Determine the [x, y] coordinate at the center of the cell enclosing the given text.  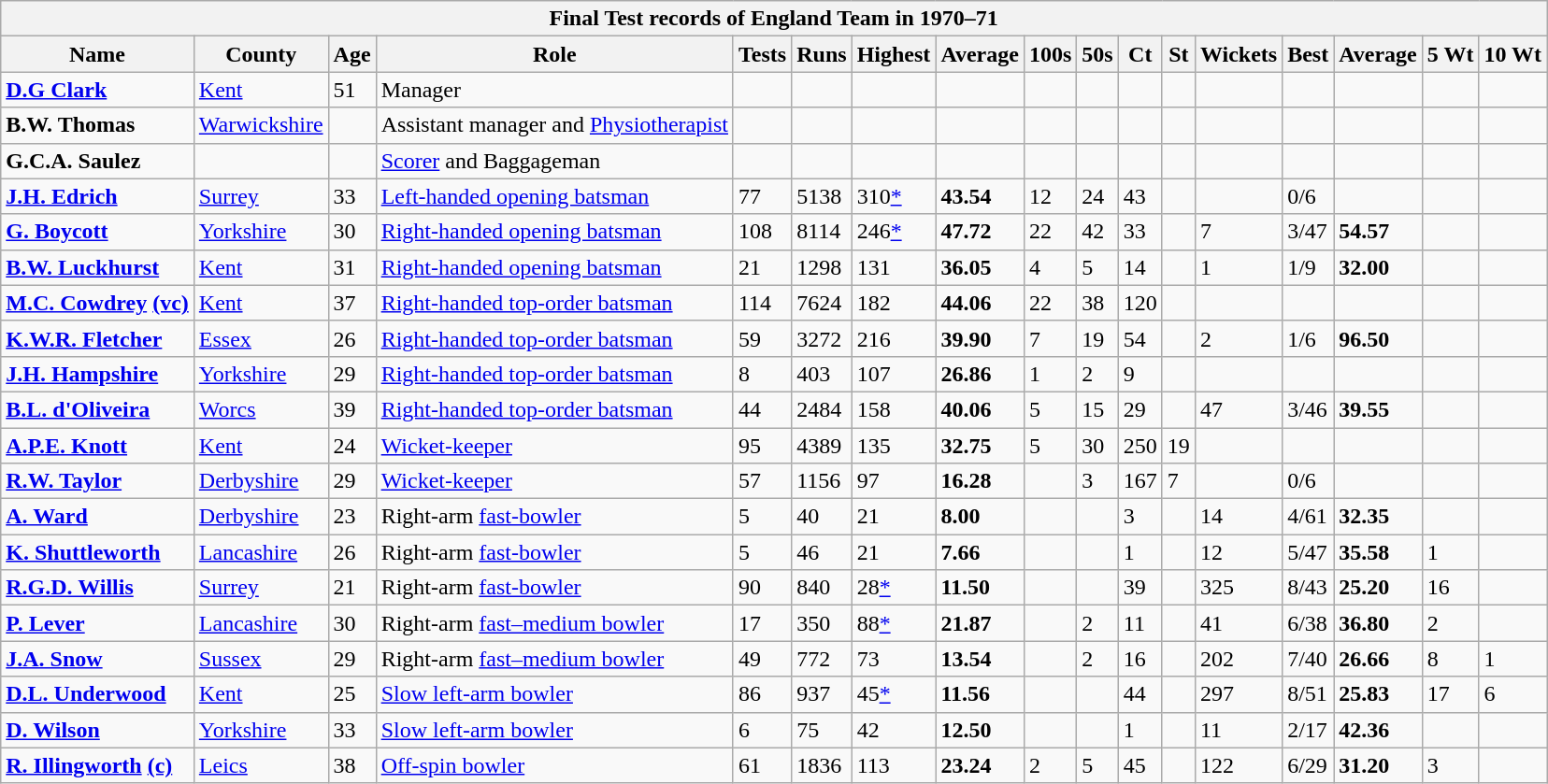
J.H. Edrich [97, 196]
57 [762, 481]
32.75 [980, 446]
Highest [894, 54]
35.58 [1378, 552]
15 [1097, 409]
39.55 [1378, 409]
7/40 [1309, 659]
P. Lever [97, 623]
250 [1140, 446]
5/47 [1309, 552]
J.H. Hampshire [97, 374]
100s [1050, 54]
R.G.D. Willis [97, 588]
96.50 [1378, 338]
R.W. Taylor [97, 481]
297 [1238, 694]
120 [1140, 303]
202 [1238, 659]
95 [762, 446]
11.50 [980, 588]
4389 [822, 446]
Runs [822, 54]
Left-handed opening batsman [554, 196]
45 [1140, 765]
D.L. Underwood [97, 694]
7.66 [980, 552]
B.L. d'Oliveira [97, 409]
G. Boycott [97, 232]
B.W. Luckhurst [97, 267]
Leics [261, 765]
1/6 [1309, 338]
31.20 [1378, 765]
Warwickshire [261, 125]
39.90 [980, 338]
25.83 [1378, 694]
Worcs [261, 409]
49 [762, 659]
108 [762, 232]
8/43 [1309, 588]
G.C.A. Saulez [97, 161]
16.28 [980, 481]
12.50 [980, 730]
3272 [822, 338]
K.W.R. Fletcher [97, 338]
28* [894, 588]
37 [351, 303]
131 [894, 267]
86 [762, 694]
1298 [822, 267]
42.36 [1378, 730]
31 [351, 267]
54.57 [1378, 232]
45* [894, 694]
Tests [762, 54]
Name [97, 54]
25 [351, 694]
772 [822, 659]
26.66 [1378, 659]
Off-spin bowler [554, 765]
Assistant manager and Physiotherapist [554, 125]
350 [822, 623]
R. Illingworth (c) [97, 765]
3/46 [1309, 409]
7624 [822, 303]
50s [1097, 54]
3/47 [1309, 232]
Ct [1140, 54]
1836 [822, 765]
Wickets [1238, 54]
40.06 [980, 409]
County [261, 54]
32.00 [1378, 267]
135 [894, 446]
122 [1238, 765]
43.54 [980, 196]
40 [822, 517]
J.A. Snow [97, 659]
B.W. Thomas [97, 125]
St [1178, 54]
51 [351, 90]
840 [822, 588]
47 [1238, 409]
47.72 [980, 232]
167 [1140, 481]
Manager [554, 90]
13.54 [980, 659]
10 Wt [1512, 54]
107 [894, 374]
90 [762, 588]
41 [1238, 623]
21.87 [980, 623]
114 [762, 303]
1156 [822, 481]
36.05 [980, 267]
Age [351, 54]
182 [894, 303]
9 [1140, 374]
88* [894, 623]
D.G Clark [97, 90]
26.86 [980, 374]
75 [822, 730]
5 Wt [1451, 54]
25.20 [1378, 588]
6/29 [1309, 765]
K. Shuttleworth [97, 552]
32.35 [1378, 517]
D. Wilson [97, 730]
A.P.E. Knott [97, 446]
403 [822, 374]
937 [822, 694]
5138 [822, 196]
77 [762, 196]
2484 [822, 409]
4 [1050, 267]
4/61 [1309, 517]
73 [894, 659]
Sussex [261, 659]
61 [762, 765]
8.00 [980, 517]
216 [894, 338]
2/17 [1309, 730]
11.56 [980, 694]
23.24 [980, 765]
Scorer and Baggageman [554, 161]
Best [1309, 54]
23 [351, 517]
6/38 [1309, 623]
310* [894, 196]
8114 [822, 232]
1/9 [1309, 267]
246* [894, 232]
325 [1238, 588]
Essex [261, 338]
Role [554, 54]
59 [762, 338]
44.06 [980, 303]
36.80 [1378, 623]
46 [822, 552]
43 [1140, 196]
158 [894, 409]
A. Ward [97, 517]
8/51 [1309, 694]
Final Test records of England Team in 1970–71 [774, 19]
54 [1140, 338]
113 [894, 765]
M.C. Cowdrey (vc) [97, 303]
97 [894, 481]
